Extract the [x, y] coordinate from the center of the cell holding the provided text.  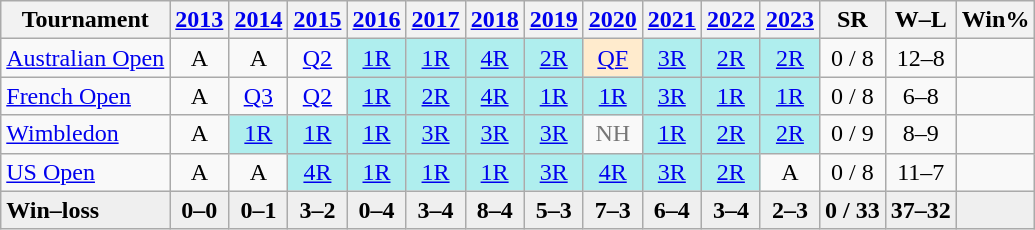
8–9 [920, 134]
2014 [258, 20]
0–1 [258, 210]
0 / 33 [852, 210]
Australian Open [86, 58]
2017 [436, 20]
2020 [612, 20]
2018 [494, 20]
Tournament [86, 20]
5–3 [554, 210]
3–2 [318, 210]
2–3 [790, 210]
2015 [318, 20]
0–0 [200, 210]
Q3 [258, 96]
Win–loss [86, 210]
2022 [730, 20]
2019 [554, 20]
8–4 [494, 210]
W–L [920, 20]
US Open [86, 172]
37–32 [920, 210]
2021 [672, 20]
0–4 [376, 210]
Wimbledon [86, 134]
7–3 [612, 210]
11–7 [920, 172]
QF [612, 58]
0 / 9 [852, 134]
French Open [86, 96]
SR [852, 20]
6–4 [672, 210]
2013 [200, 20]
2023 [790, 20]
2016 [376, 20]
NH [612, 134]
6–8 [920, 96]
Win% [996, 20]
12–8 [920, 58]
